Scan for the cell matching the given text and deliver its [X, Y] coordinate at center. 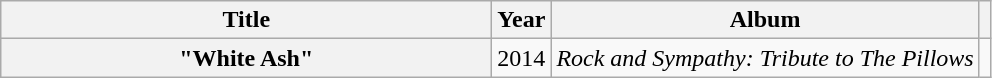
2014 [522, 58]
Rock and Sympathy: Tribute to The Pillows [765, 58]
Year [522, 20]
"White Ash" [246, 58]
Album [765, 20]
Title [246, 20]
